Scan for the cell matching the given text and deliver its [X, Y] coordinate at center. 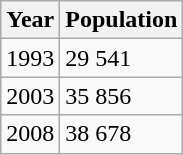
Population [122, 20]
2008 [30, 134]
29 541 [122, 58]
2003 [30, 96]
1993 [30, 58]
Year [30, 20]
38 678 [122, 134]
35 856 [122, 96]
